Search for the cell housing the specified text and yield its (X, Y) center coordinate. 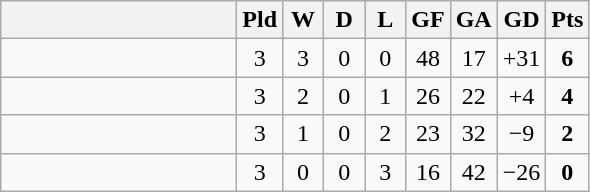
26 (428, 96)
+4 (522, 96)
16 (428, 172)
22 (474, 96)
48 (428, 58)
−9 (522, 134)
23 (428, 134)
GD (522, 20)
+31 (522, 58)
17 (474, 58)
4 (568, 96)
GF (428, 20)
−26 (522, 172)
W (304, 20)
6 (568, 58)
GA (474, 20)
Pld (260, 20)
D (344, 20)
42 (474, 172)
Pts (568, 20)
L (386, 20)
32 (474, 134)
